Find where the given text appears and provide that cell's center as (X, Y) coordinate. 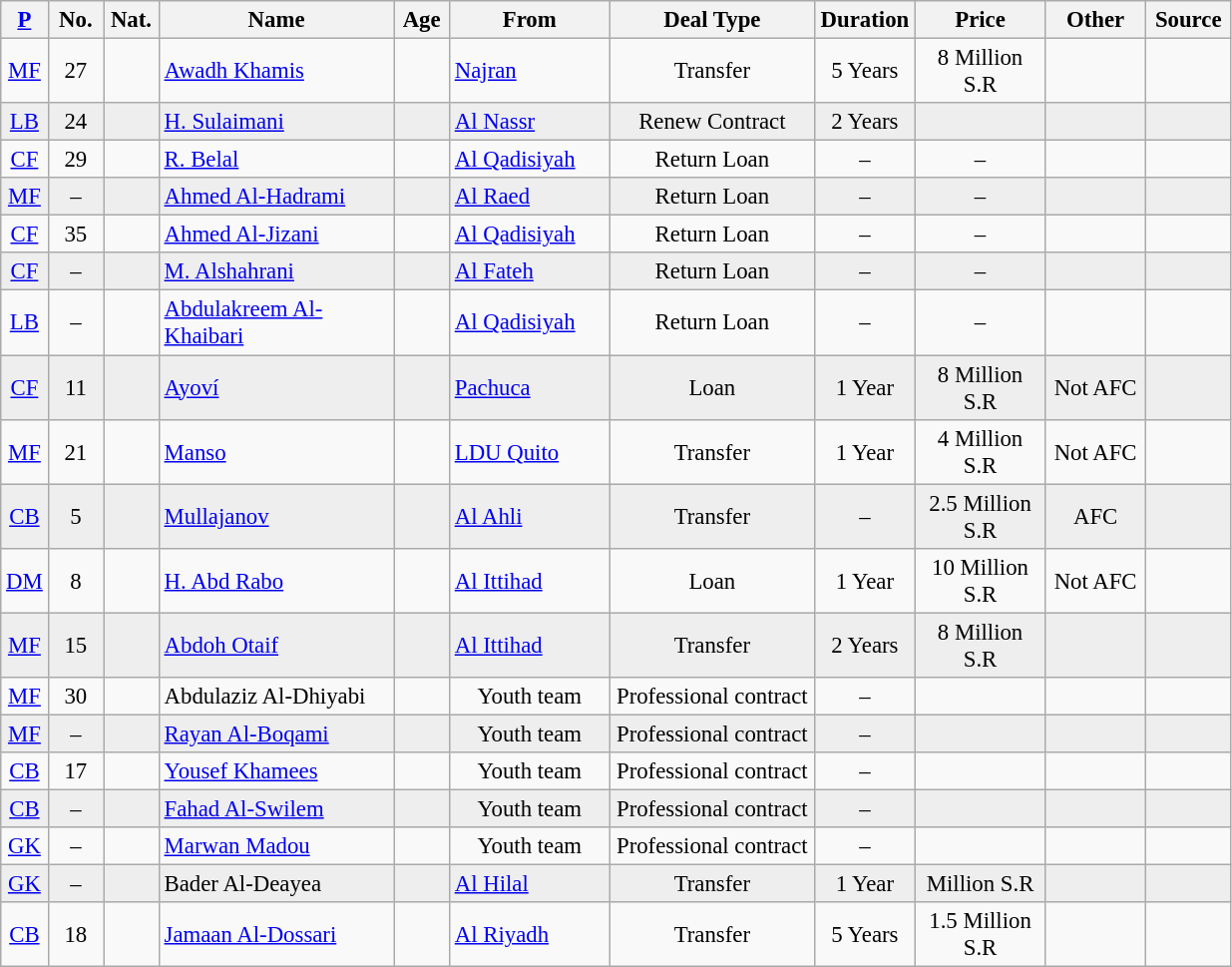
Other (1095, 20)
Jamaan Al-Dossari (276, 934)
35 (76, 235)
1.5 Million S.R (980, 934)
18 (76, 934)
27 (76, 72)
Manso (276, 451)
15 (76, 645)
LDU Quito (529, 451)
Deal Type (712, 20)
No. (76, 20)
Million S.R (980, 884)
Mullajanov (276, 517)
Fahad Al-Swilem (276, 808)
Duration (866, 20)
Bader Al-Deayea (276, 884)
Al Hilal (529, 884)
P (24, 20)
29 (76, 160)
Najran (529, 72)
Abdulaziz Al-Dhiyabi (276, 697)
R. Belal (276, 160)
Al Ahli (529, 517)
Al Nassr (529, 122)
8 (76, 581)
Age (422, 20)
Ahmed Al-Jizani (276, 235)
Al Fateh (529, 272)
Yousef Khamees (276, 771)
Abdoh Otaif (276, 645)
Ahmed Al-Hadrami (276, 197)
Abdulakreem Al-Khaibari (276, 323)
11 (76, 387)
From (529, 20)
Al Raed (529, 197)
17 (76, 771)
30 (76, 697)
Source (1188, 20)
M. Alshahrani (276, 272)
DM (24, 581)
Awadh Khamis (276, 72)
10 Million S.R (980, 581)
5 (76, 517)
Al Riyadh (529, 934)
21 (76, 451)
H. Sulaimani (276, 122)
Price (980, 20)
24 (76, 122)
AFC (1095, 517)
Rayan Al-Boqami (276, 733)
Marwan Madou (276, 846)
H. Abd Rabo (276, 581)
Renew Contract (712, 122)
4 Million S.R (980, 451)
2.5 Million S.R (980, 517)
Nat. (132, 20)
Ayoví (276, 387)
Pachuca (529, 387)
Name (276, 20)
